Identify which cell holds the provided text, then report its (x, y) central coordinate. 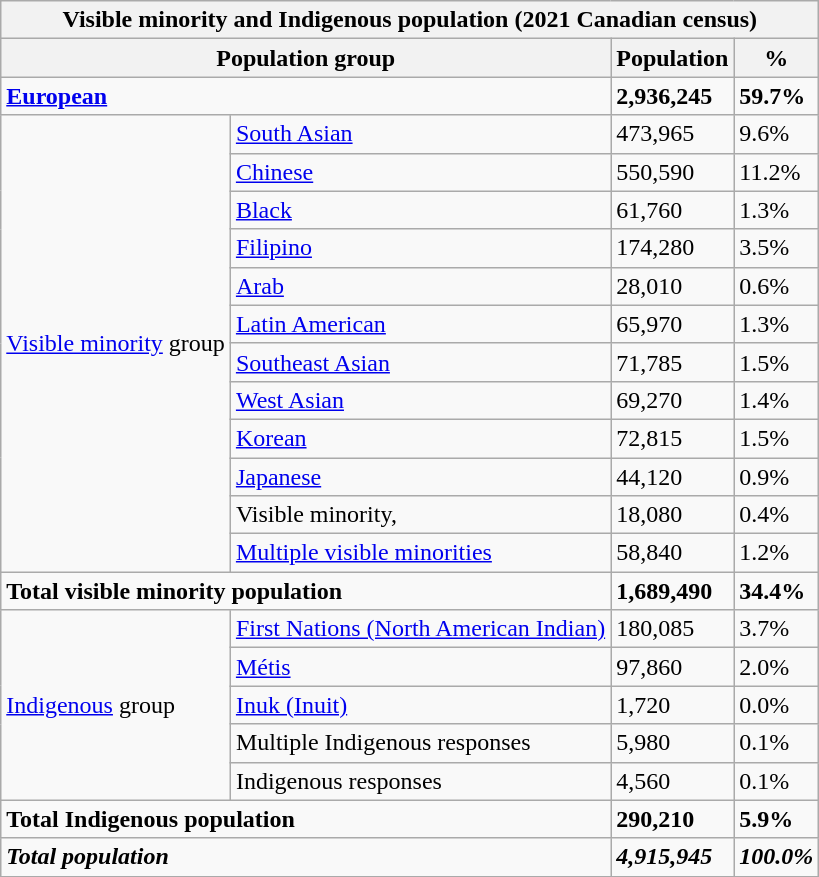
473,965 (672, 134)
Multiple visible minorities (420, 553)
1.4% (776, 400)
Southeast Asian (420, 362)
18,080 (672, 515)
0.6% (776, 286)
69,270 (672, 400)
Population group (306, 58)
1.2% (776, 553)
First Nations (North American Indian) (420, 629)
4,915,945 (672, 857)
1,689,490 (672, 591)
Indigenous responses (420, 781)
Multiple Indigenous responses (420, 743)
South Asian (420, 134)
65,970 (672, 324)
Visible minority, (420, 515)
0.4% (776, 515)
Japanese (420, 477)
Korean (420, 438)
Visible minority and Indigenous population (2021 Canadian census) (410, 20)
2.0% (776, 667)
Black (420, 210)
59.7% (776, 96)
Métis (420, 667)
Visible minority group (116, 344)
71,785 (672, 362)
Total visible minority population (306, 591)
Total Indigenous population (306, 819)
Population (672, 58)
West Asian (420, 400)
11.2% (776, 172)
1,720 (672, 705)
9.6% (776, 134)
Inuk (Inuit) (420, 705)
% (776, 58)
58,840 (672, 553)
Filipino (420, 248)
290,210 (672, 819)
Latin American (420, 324)
Indigenous group (116, 705)
72,815 (672, 438)
180,085 (672, 629)
61,760 (672, 210)
28,010 (672, 286)
97,860 (672, 667)
Arab (420, 286)
100.0% (776, 857)
5,980 (672, 743)
550,590 (672, 172)
Chinese (420, 172)
0.9% (776, 477)
3.7% (776, 629)
2,936,245 (672, 96)
Total population (306, 857)
0.0% (776, 705)
4,560 (672, 781)
3.5% (776, 248)
174,280 (672, 248)
European (306, 96)
44,120 (672, 477)
34.4% (776, 591)
5.9% (776, 819)
